Pinpoint the cell where the given text exists, returning its (x, y) midpoint coordinate. 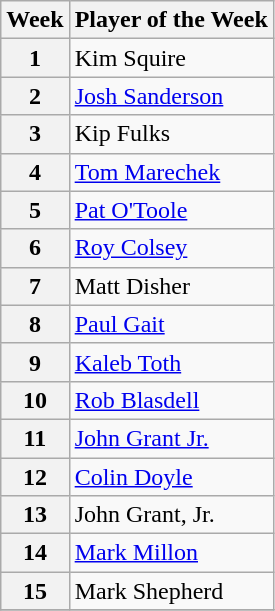
Tom Marechek (171, 172)
Colin Doyle (171, 477)
15 (35, 591)
Mark Millon (171, 553)
Week (35, 20)
6 (35, 248)
John Grant Jr. (171, 438)
Josh Sanderson (171, 96)
14 (35, 553)
10 (35, 400)
8 (35, 324)
Kim Squire (171, 58)
12 (35, 477)
9 (35, 362)
Rob Blasdell (171, 400)
Pat O'Toole (171, 210)
Roy Colsey (171, 248)
Matt Disher (171, 286)
Kaleb Toth (171, 362)
Kip Fulks (171, 134)
7 (35, 286)
13 (35, 515)
1 (35, 58)
John Grant, Jr. (171, 515)
11 (35, 438)
3 (35, 134)
5 (35, 210)
Mark Shepherd (171, 591)
Player of the Week (171, 20)
4 (35, 172)
2 (35, 96)
Paul Gait (171, 324)
